Search for the cell housing the specified text and yield its (x, y) center coordinate. 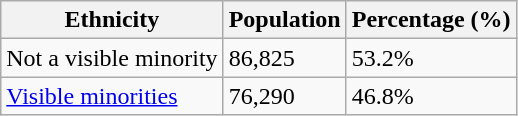
Percentage (%) (431, 20)
Population (284, 20)
76,290 (284, 96)
Ethnicity (112, 20)
Visible minorities (112, 96)
46.8% (431, 96)
53.2% (431, 58)
Not a visible minority (112, 58)
86,825 (284, 58)
